Return [x, y] of the center of cell containing provided text 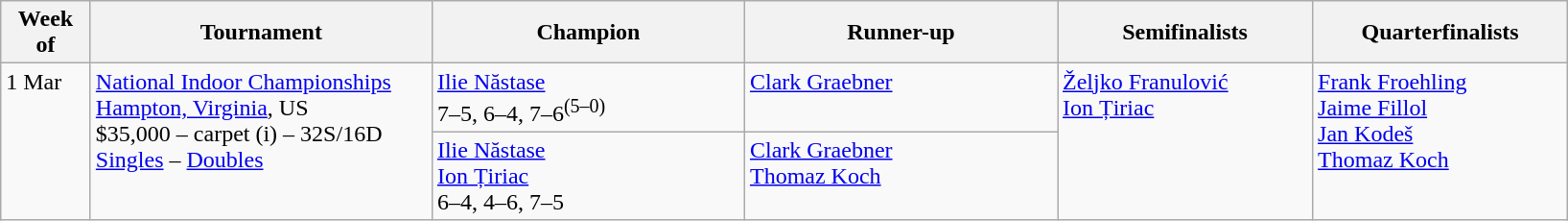
Semifinalists [1184, 33]
National Indoor Championships Hampton, Virginia, US $35,000 – carpet (i) – 32S/16D Singles – Doubles [261, 142]
Ilie Năstase Ion Țiriac 6–4, 4–6, 7–5 [588, 176]
Week of [46, 33]
1 Mar [46, 142]
Ilie Năstase 7–5, 6–4, 7–6(5–0) [588, 98]
Quarterfinalists [1440, 33]
Champion [588, 33]
Runner-up [901, 33]
Clark Graebner [901, 98]
Frank Froehling Jaime Fillol Jan Kodeš Thomaz Koch [1440, 142]
Tournament [261, 33]
Clark Graebner Thomaz Koch [901, 176]
Željko Franulović Ion Țiriac [1184, 142]
